Determine the (X, Y) coordinate at the center of the cell enclosing the given text.  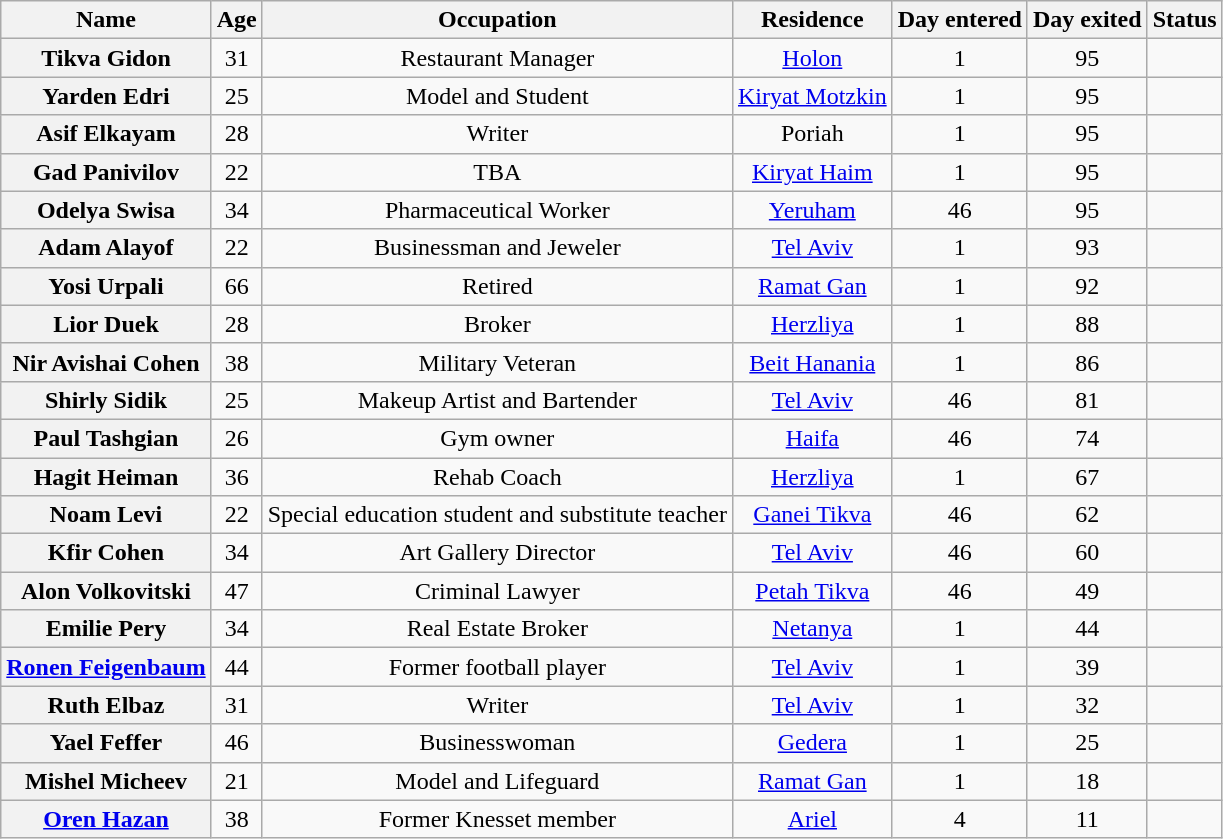
Restaurant Manager (497, 58)
Gad Panivilov (106, 172)
Criminal Lawyer (497, 591)
Day entered (960, 20)
60 (1087, 553)
Noam Levi (106, 515)
93 (1087, 248)
Oren Hazan (106, 819)
86 (1087, 362)
21 (236, 781)
Yael Feffer (106, 743)
Yarden Edri (106, 96)
Yeruham (812, 210)
32 (1087, 705)
36 (236, 477)
Model and Student (497, 96)
Kiryat Motzkin (812, 96)
Day exited (1087, 20)
Ronen Feigenbaum (106, 667)
81 (1087, 400)
Status (1184, 20)
Yosi Urpali (106, 286)
Poriah (812, 134)
Retired (497, 286)
Lior Duek (106, 324)
26 (236, 438)
Special education student and substitute teacher (497, 515)
Name (106, 20)
Broker (497, 324)
62 (1087, 515)
Occupation (497, 20)
Gedera (812, 743)
Former Knesset member (497, 819)
Petah Tikva (812, 591)
Hagit Heiman (106, 477)
39 (1087, 667)
Ariel (812, 819)
Businessman and Jeweler (497, 248)
74 (1087, 438)
Netanya (812, 629)
Kiryat Haim (812, 172)
67 (1087, 477)
Alon Volkovitski (106, 591)
11 (1087, 819)
Rehab Coach (497, 477)
Kfir Cohen (106, 553)
Ganei Tikva (812, 515)
Businesswoman (497, 743)
4 (960, 819)
Age (236, 20)
49 (1087, 591)
Odelya Swisa (106, 210)
88 (1087, 324)
18 (1087, 781)
Military Veteran (497, 362)
Emilie Pery (106, 629)
66 (236, 286)
Adam Alayof (106, 248)
92 (1087, 286)
Art Gallery Director (497, 553)
Pharmaceutical Worker (497, 210)
Asif Elkayam (106, 134)
Makeup Artist and Bartender (497, 400)
Paul Tashgian (106, 438)
Former football player (497, 667)
Model and Lifeguard (497, 781)
Tikva Gidon (106, 58)
Residence (812, 20)
Haifa (812, 438)
Nir Avishai Cohen (106, 362)
Real Estate Broker (497, 629)
Shirly Sidik (106, 400)
Beit Hanania (812, 362)
Mishel Micheev (106, 781)
TBA (497, 172)
47 (236, 591)
Gym owner (497, 438)
Ruth Elbaz (106, 705)
Holon (812, 58)
